For the text-containing cell, return its midpoint in [x, y] coordinate format. 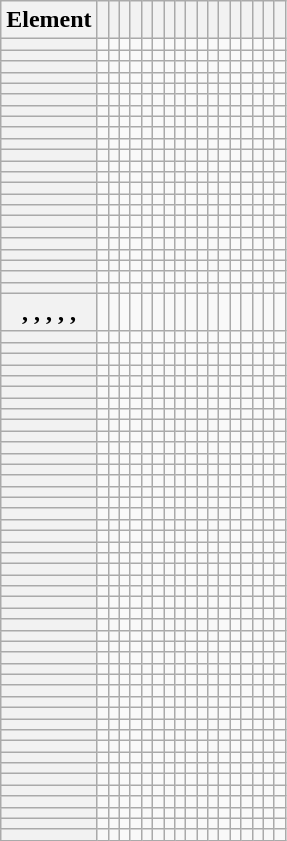
Element [49, 20]
, , , , , [49, 312]
